Scan for the cell matching the given text and deliver its [X, Y] coordinate at center. 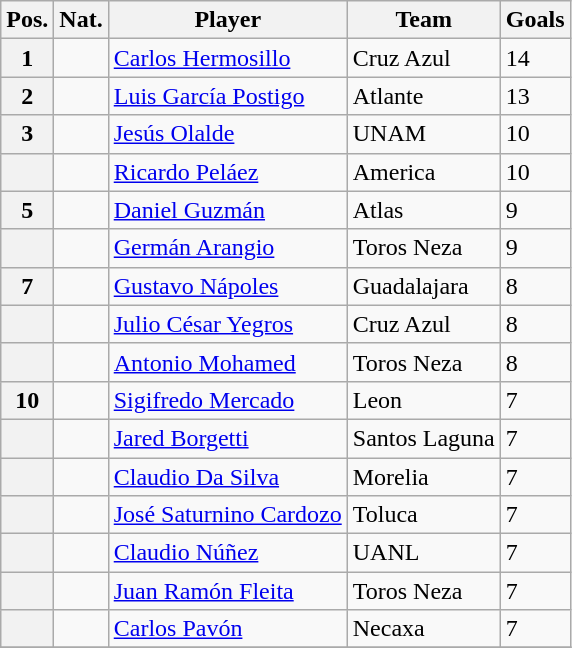
Jared Borgetti [228, 438]
13 [535, 96]
Carlos Hermosillo [228, 58]
Team [424, 20]
Nat. [81, 20]
Leon [424, 400]
Claudio Núñez [228, 553]
5 [28, 210]
14 [535, 58]
Necaxa [424, 629]
Atlante [424, 96]
Atlas [424, 210]
Pos. [28, 20]
Claudio Da Silva [228, 477]
2 [28, 96]
Daniel Guzmán [228, 210]
Santos Laguna [424, 438]
America [424, 172]
Jesús Olalde [228, 134]
Ricardo Peláez [228, 172]
Player [228, 20]
José Saturnino Cardozo [228, 515]
Sigifredo Mercado [228, 400]
Goals [535, 20]
Guadalajara [424, 286]
3 [28, 134]
Morelia [424, 477]
Luis García Postigo [228, 96]
Carlos Pavón [228, 629]
Juan Ramón Fleita [228, 591]
1 [28, 58]
Julio César Yegros [228, 324]
Gustavo Nápoles [228, 286]
Germán Arangio [228, 248]
UANL [424, 553]
UNAM [424, 134]
Antonio Mohamed [228, 362]
Toluca [424, 515]
